Extract the (x, y) coordinate from the center of the cell holding the provided text.  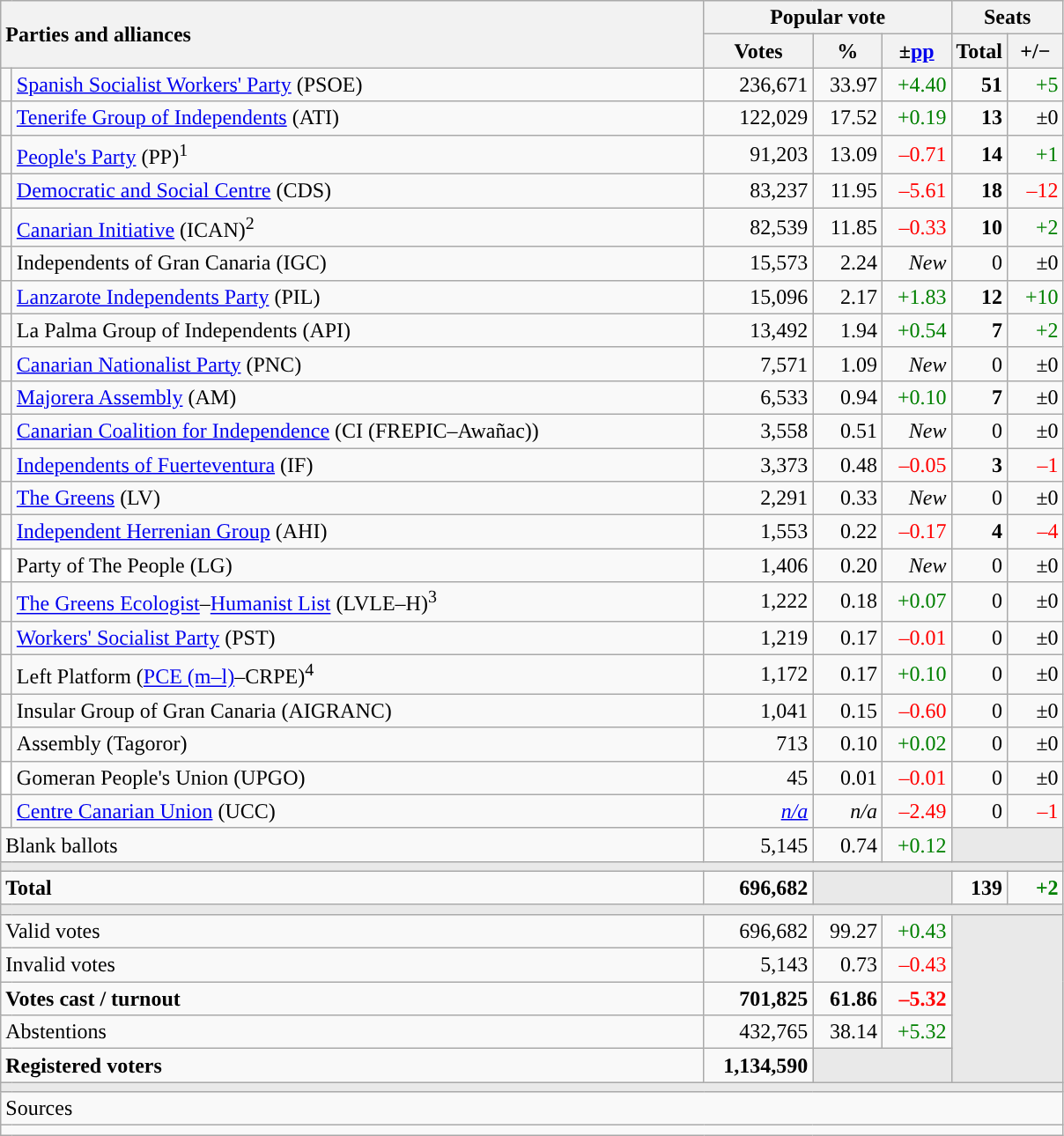
5,143 (758, 965)
La Palma Group of Independents (API) (358, 330)
–5.32 (916, 999)
3 (979, 465)
Majorera Assembly (AM) (358, 397)
Seats (1008, 18)
83,237 (758, 191)
15,573 (758, 263)
Spanish Socialist Workers' Party (PSOE) (358, 85)
45 (758, 778)
15,096 (758, 297)
Independents of Gran Canaria (IGC) (358, 263)
+1.83 (916, 297)
Insular Group of Gran Canaria (AIGRANC) (358, 711)
Canarian Nationalist Party (PNC) (358, 364)
7,571 (758, 364)
5,145 (758, 845)
0.20 (847, 565)
0.74 (847, 845)
13,492 (758, 330)
11.85 (847, 227)
Parties and alliances (352, 34)
11.95 (847, 191)
% (847, 51)
Votes cast / turnout (352, 999)
0.94 (847, 397)
13 (979, 118)
–0.60 (916, 711)
–0.43 (916, 965)
±pp (916, 51)
1.09 (847, 364)
91,203 (758, 155)
–12 (1036, 191)
18 (979, 191)
Assembly (Tagoror) (358, 744)
17.52 (847, 118)
3,373 (758, 465)
12 (979, 297)
2.17 (847, 297)
Tenerife Group of Independents (ATI) (358, 118)
51 (979, 85)
122,029 (758, 118)
1,222 (758, 602)
61.86 (847, 999)
Independents of Fuerteventura (IF) (358, 465)
Left Platform (PCE (m–l)–CRPE)4 (358, 675)
Registered voters (352, 1066)
0.01 (847, 778)
1,172 (758, 675)
Independent Herrenian Group (AHI) (358, 532)
Valid votes (352, 931)
The Greens Ecologist–Humanist List (LVLE–H)3 (358, 602)
Party of The People (LG) (358, 565)
0.73 (847, 965)
0.33 (847, 498)
0.15 (847, 711)
3,558 (758, 431)
2.24 (847, 263)
Votes (758, 51)
+5 (1036, 85)
10 (979, 227)
0.51 (847, 431)
Workers' Socialist Party (PST) (358, 638)
+0.12 (916, 845)
–0.17 (916, 532)
+0.43 (916, 931)
Canarian Coalition for Independence (CI (FREPIC–Awañac)) (358, 431)
Sources (532, 1109)
4 (979, 532)
1,219 (758, 638)
Lanzarote Independents Party (PIL) (358, 297)
–0.71 (916, 155)
1,553 (758, 532)
–2.49 (916, 811)
1,406 (758, 565)
+/− (1036, 51)
Gomeran People's Union (UPGO) (358, 778)
+10 (1036, 297)
+5.32 (916, 1032)
+0.07 (916, 602)
0.18 (847, 602)
–0.33 (916, 227)
People's Party (PP)1 (358, 155)
–4 (1036, 532)
0.48 (847, 465)
Canarian Initiative (ICAN)2 (358, 227)
+0.54 (916, 330)
713 (758, 744)
0.22 (847, 532)
Abstentions (352, 1032)
–5.61 (916, 191)
1,041 (758, 711)
33.97 (847, 85)
6,533 (758, 397)
82,539 (758, 227)
Invalid votes (352, 965)
+4.40 (916, 85)
Blank ballots (352, 845)
+0.19 (916, 118)
13.09 (847, 155)
2,291 (758, 498)
1.94 (847, 330)
0.10 (847, 744)
–0.05 (916, 465)
139 (979, 888)
Centre Canarian Union (UCC) (358, 811)
38.14 (847, 1032)
+0.02 (916, 744)
14 (979, 155)
236,671 (758, 85)
99.27 (847, 931)
Democratic and Social Centre (CDS) (358, 191)
+1 (1036, 155)
Popular vote (828, 18)
432,765 (758, 1032)
1,134,590 (758, 1066)
701,825 (758, 999)
The Greens (LV) (358, 498)
